Detect which cell encompasses the target text, then output its (X, Y) center coordinate. 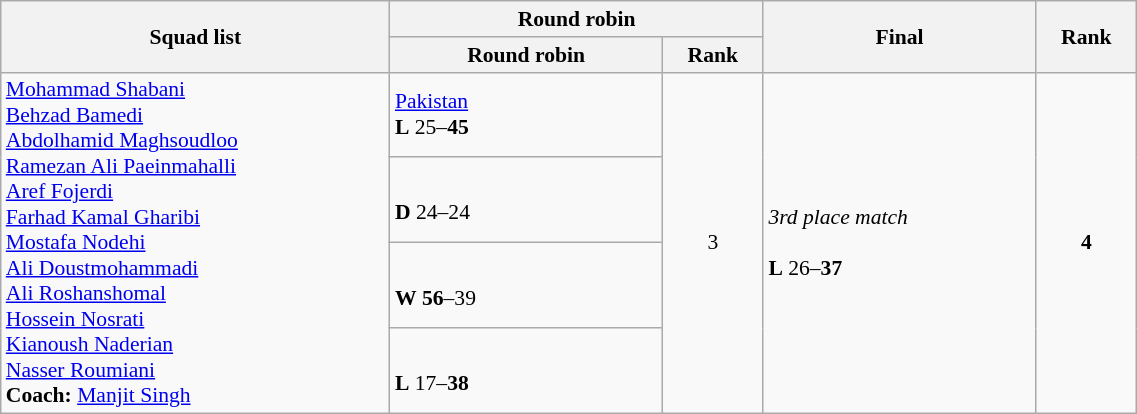
W 56–39 (526, 286)
Final (899, 36)
Squad list (196, 36)
L 17–38 (526, 372)
PakistanL 25–45 (526, 114)
4 (1086, 243)
3 (712, 243)
3rd place matchL 26–37 (899, 243)
D 24–24 (526, 200)
